Identify which cell holds the provided text, then report its [X, Y] central coordinate. 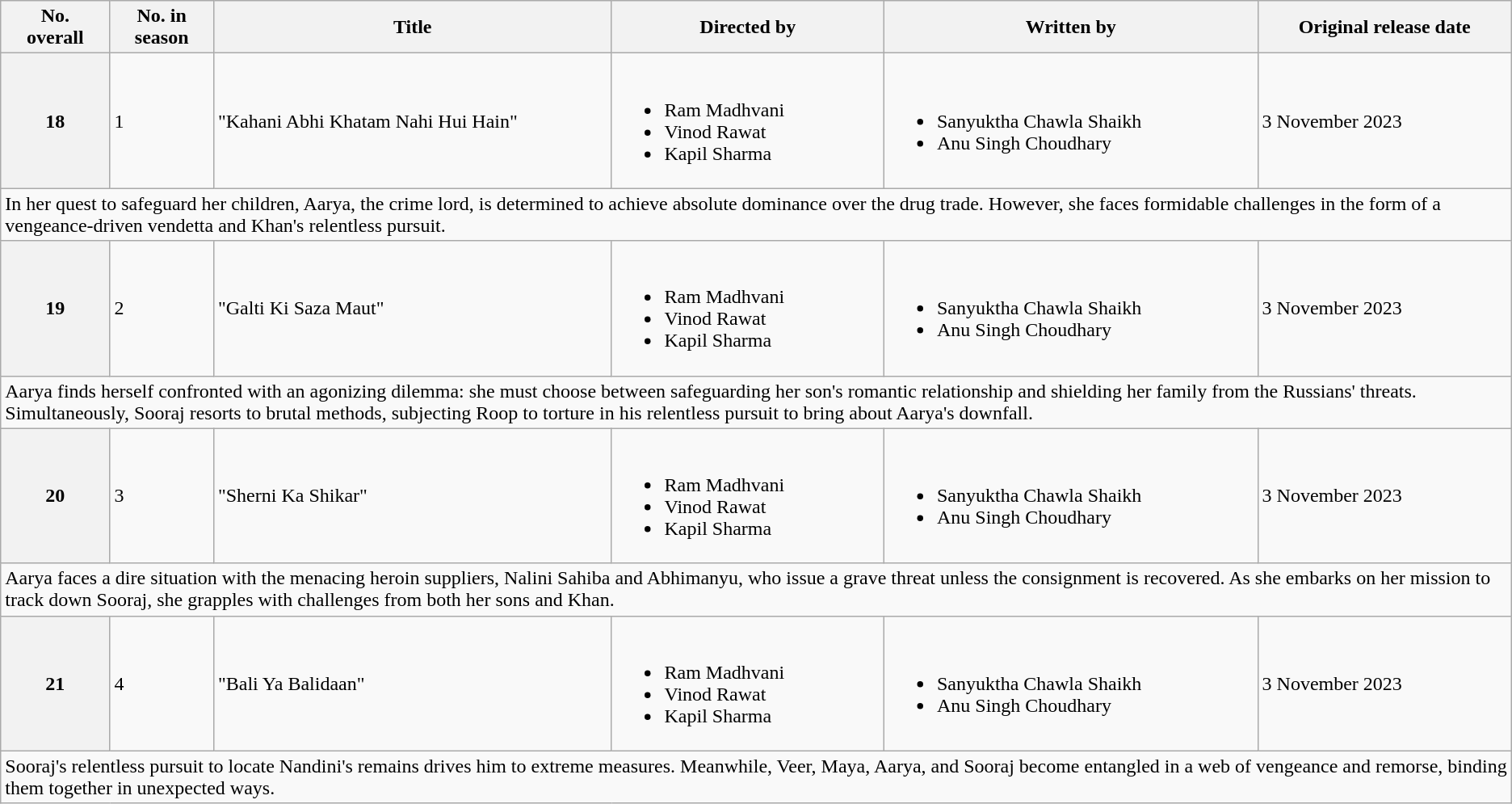
18 [55, 121]
19 [55, 309]
Original release date [1384, 27]
20 [55, 496]
No. inseason [162, 27]
Directed by [748, 27]
1 [162, 121]
No.overall [55, 27]
Written by [1071, 27]
"Sherni Ka Shikar" [412, 496]
3 [162, 496]
"Galti Ki Saza Maut" [412, 309]
"Bali Ya Balidaan" [412, 684]
21 [55, 684]
"Kahani Abhi Khatam Nahi Hui Hain" [412, 121]
2 [162, 309]
Title [412, 27]
4 [162, 684]
